Identify which cell holds the provided text, then report its (x, y) central coordinate. 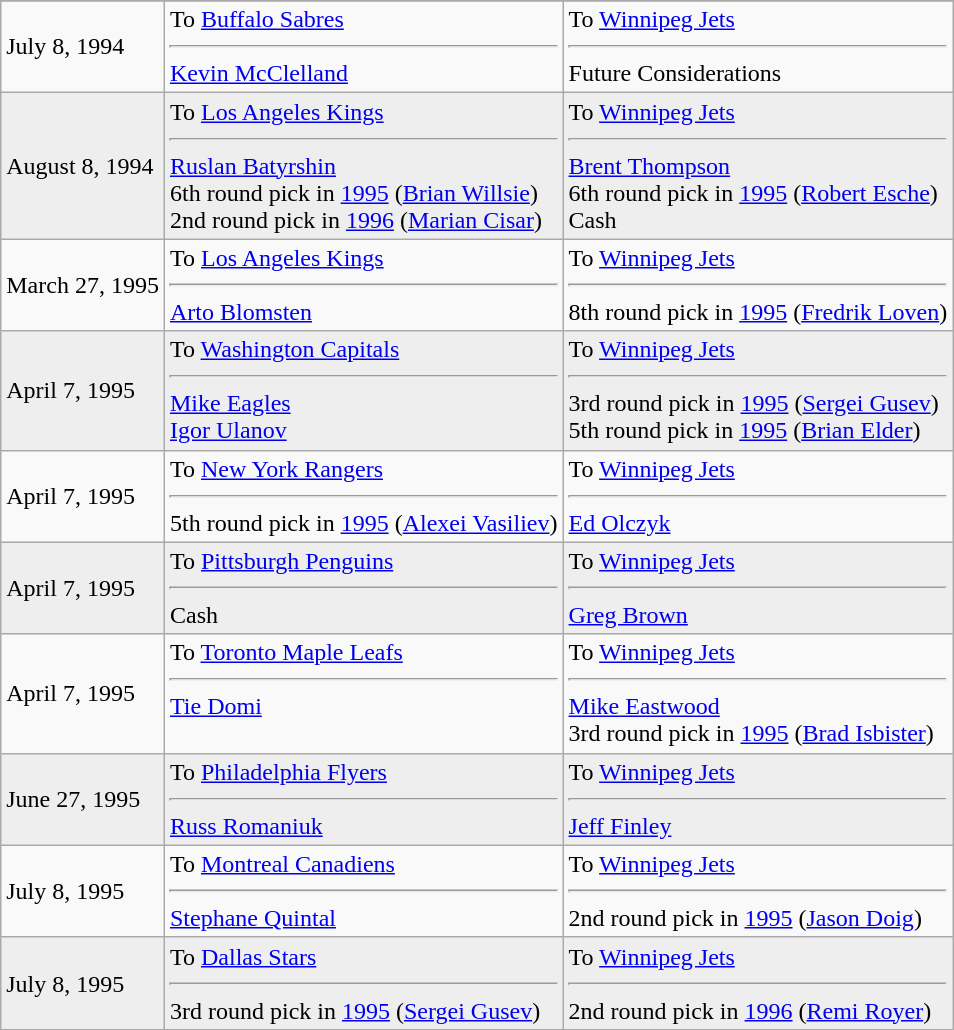
To Winnipeg Jets3rd round pick in 1995 (Sergei Gusev) 5th round pick in 1995 (Brian Elder) (758, 390)
July 8, 1994 (83, 47)
To Los Angeles KingsRuslan Batyrshin 6th round pick in 1995 (Brian Willsie) 2nd round pick in 1996 (Marian Cisar) (364, 166)
To Philadelphia FlyersRuss Romaniuk (364, 799)
To Montreal CanadiensStephane Quintal (364, 891)
March 27, 1995 (83, 285)
To Pittsburgh PenguinsCash (364, 588)
To Winnipeg JetsFuture Considerations (758, 47)
To Los Angeles KingsArto Blomsten (364, 285)
To Winnipeg Jets2nd round pick in 1996 (Remi Royer) (758, 983)
To New York Rangers5th round pick in 1995 (Alexei Vasiliev) (364, 496)
August 8, 1994 (83, 166)
To Winnipeg JetsGreg Brown (758, 588)
To Winnipeg JetsBrent Thompson 6th round pick in 1995 (Robert Esche) Cash (758, 166)
To Winnipeg JetsJeff Finley (758, 799)
June 27, 1995 (83, 799)
To Winnipeg Jets8th round pick in 1995 (Fredrik Loven) (758, 285)
To Buffalo SabresKevin McClelland (364, 47)
To Dallas Stars3rd round pick in 1995 (Sergei Gusev) (364, 983)
To Washington CapitalsMike Eagles Igor Ulanov (364, 390)
To Toronto Maple LeafsTie Domi (364, 694)
To Winnipeg Jets2nd round pick in 1995 (Jason Doig) (758, 891)
To Winnipeg JetsEd Olczyk (758, 496)
To Winnipeg JetsMike Eastwood 3rd round pick in 1995 (Brad Isbister) (758, 694)
